Scan for the cell matching the given text and deliver its (x, y) coordinate at center. 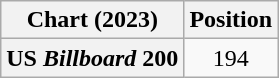
Chart (2023) (92, 20)
Position (231, 20)
194 (231, 58)
US Billboard 200 (92, 58)
